Output the (x, y) coordinate of the center of the cell containing the given text.  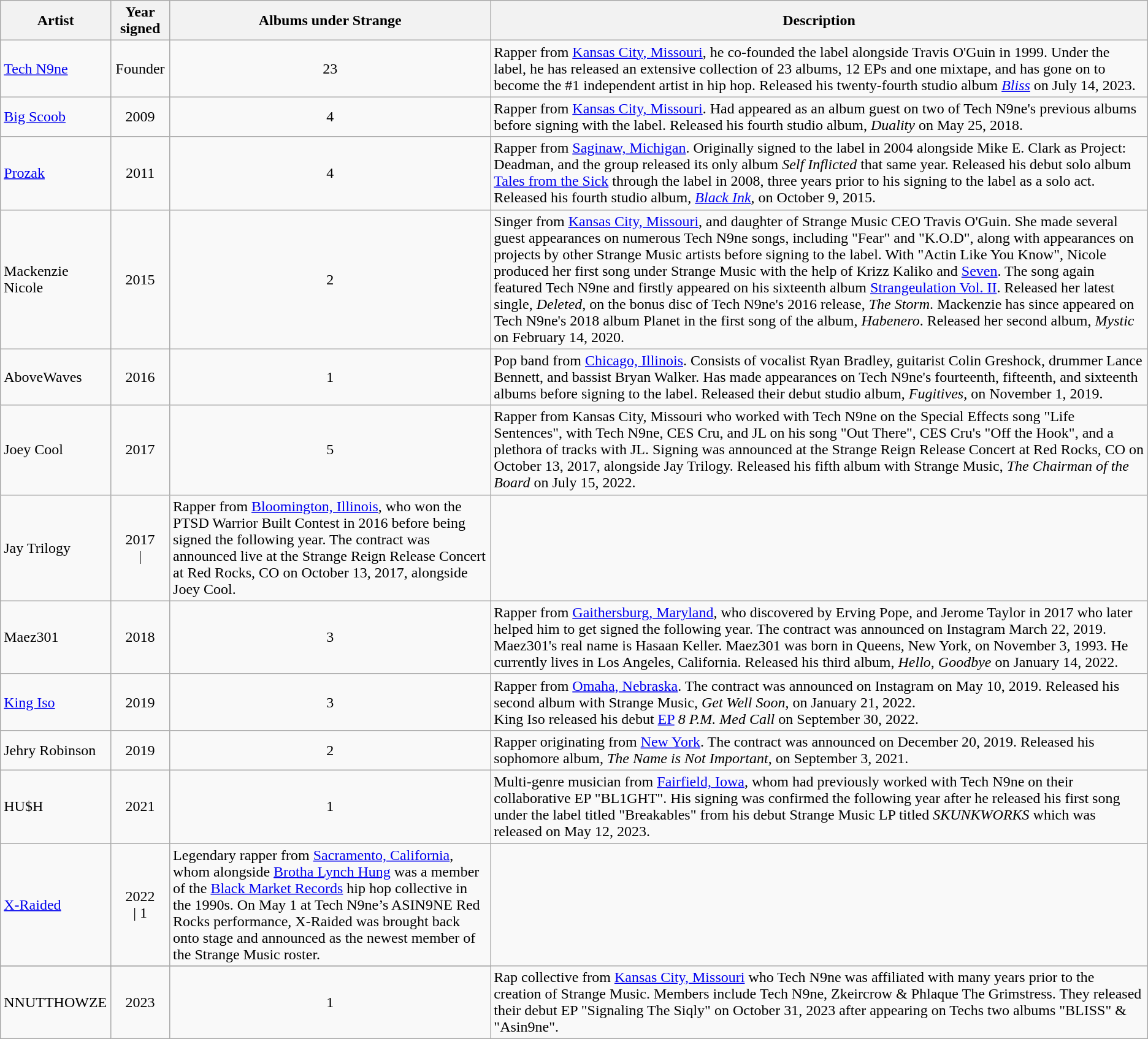
X-Raided (56, 905)
2017| (140, 548)
Albums under Strange (330, 21)
2023 (140, 1003)
King Iso (56, 702)
2017 (140, 450)
5 (330, 450)
2011 (140, 173)
Joey Cool (56, 450)
Big Scoob (56, 116)
Artist (56, 21)
2016 (140, 377)
Description (819, 21)
Founder (140, 69)
NNUTTHOWZE (56, 1003)
Jay Trilogy (56, 548)
AboveWaves (56, 377)
Jehry Robinson (56, 750)
Prozak (56, 173)
2018 (140, 637)
Year signed (140, 21)
Mackenzie Nicole (56, 280)
2021 (140, 807)
23 (330, 69)
Maez301 (56, 637)
2022| 1 (140, 905)
Tech N9ne (56, 69)
2009 (140, 116)
HU$H (56, 807)
2015 (140, 280)
